Search for the cell housing the specified text and yield its (X, Y) center coordinate. 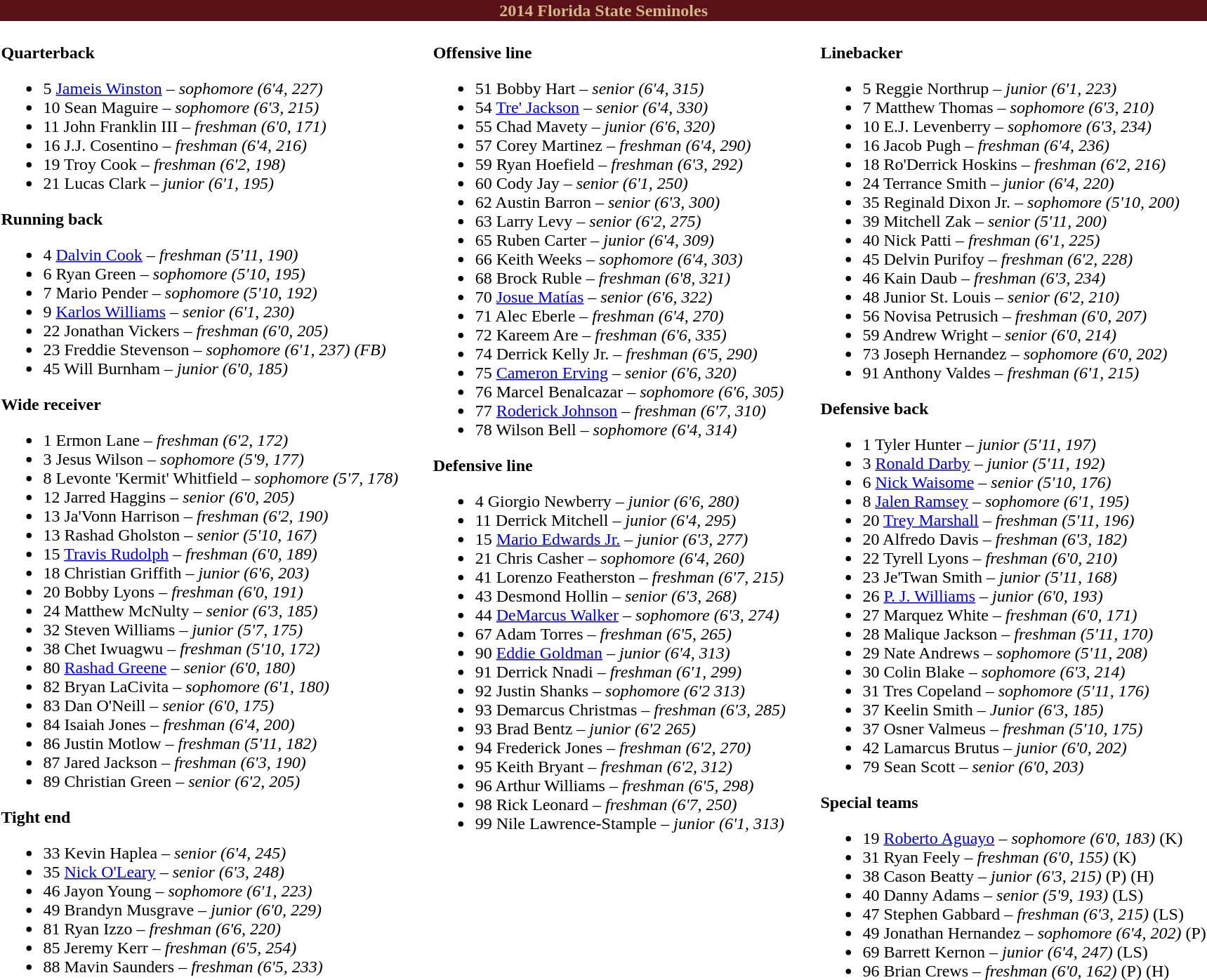
2014 Florida State Seminoles (604, 11)
